Pinpoint the cell where the given text exists, returning its (X, Y) midpoint coordinate. 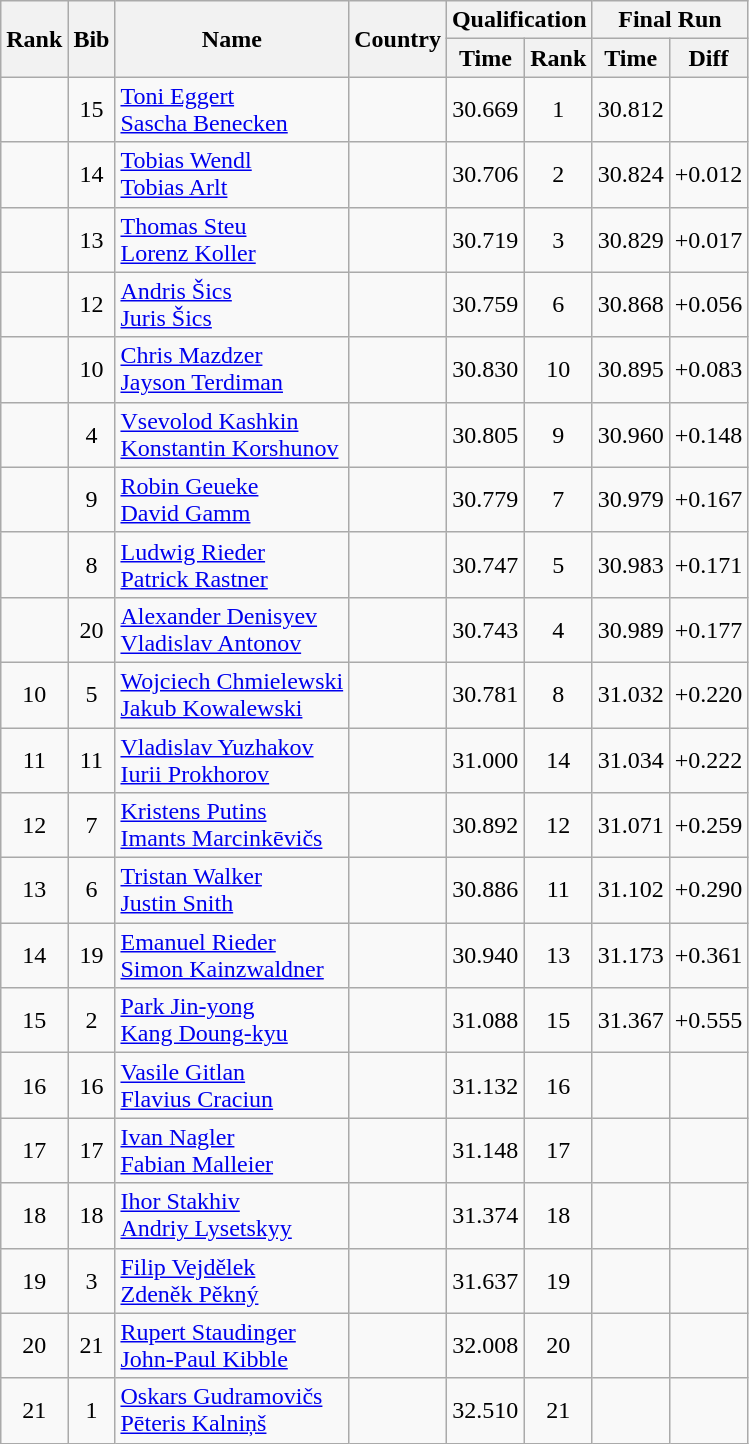
+0.012 (708, 174)
Final Run (670, 20)
Tobias WendlTobias Arlt (232, 174)
31.088 (485, 1020)
+0.220 (708, 694)
Vladislav YuzhakovIurii Prokhorov (232, 760)
30.983 (630, 564)
+0.056 (708, 304)
30.781 (485, 694)
Rupert StaudingerJohn-Paul Kibble (232, 1346)
30.989 (630, 630)
31.000 (485, 760)
31.173 (630, 956)
Vsevolod KashkinKonstantin Korshunov (232, 434)
+0.167 (708, 500)
Qualification (519, 20)
31.032 (630, 694)
Wojciech ChmielewskiJakub Kowalewski (232, 694)
Filip VejdělekZdeněk Pěkný (232, 1280)
30.895 (630, 370)
Country (398, 39)
31.374 (485, 1216)
Robin GeuekeDavid Gamm (232, 500)
Name (232, 39)
30.805 (485, 434)
+0.290 (708, 890)
Bib (92, 39)
Andris ŠicsJuris Šics (232, 304)
Vasile GitlanFlavius Craciun (232, 1086)
31.637 (485, 1280)
32.510 (485, 1410)
+0.555 (708, 1020)
31.148 (485, 1150)
+0.171 (708, 564)
30.979 (630, 500)
Chris MazdzerJayson Terdiman (232, 370)
Park Jin-yongKang Doung-kyu (232, 1020)
Ludwig RiederPatrick Rastner (232, 564)
30.829 (630, 240)
30.743 (485, 630)
30.669 (485, 110)
+0.222 (708, 760)
30.747 (485, 564)
30.719 (485, 240)
Alexander DenisyevVladislav Antonov (232, 630)
31.034 (630, 760)
30.886 (485, 890)
30.812 (630, 110)
+0.083 (708, 370)
31.132 (485, 1086)
Tristan WalkerJustin Snith (232, 890)
30.940 (485, 956)
Thomas SteuLorenz Koller (232, 240)
30.706 (485, 174)
+0.361 (708, 956)
31.071 (630, 826)
Diff (708, 58)
Kristens PutinsImants Marcinkēvičs (232, 826)
32.008 (485, 1346)
Ivan NaglerFabian Malleier (232, 1150)
30.759 (485, 304)
30.824 (630, 174)
+0.177 (708, 630)
30.960 (630, 434)
Oskars GudramovičsPēteris Kalniņš (232, 1410)
+0.259 (708, 826)
Toni EggertSascha Benecken (232, 110)
+0.017 (708, 240)
Ihor StakhivAndriy Lysetskyy (232, 1216)
30.830 (485, 370)
30.892 (485, 826)
+0.148 (708, 434)
31.102 (630, 890)
Emanuel RiederSimon Kainzwaldner (232, 956)
30.779 (485, 500)
31.367 (630, 1020)
30.868 (630, 304)
